Return the [X, Y] coordinate for the center point of the cell that contains the specified text.  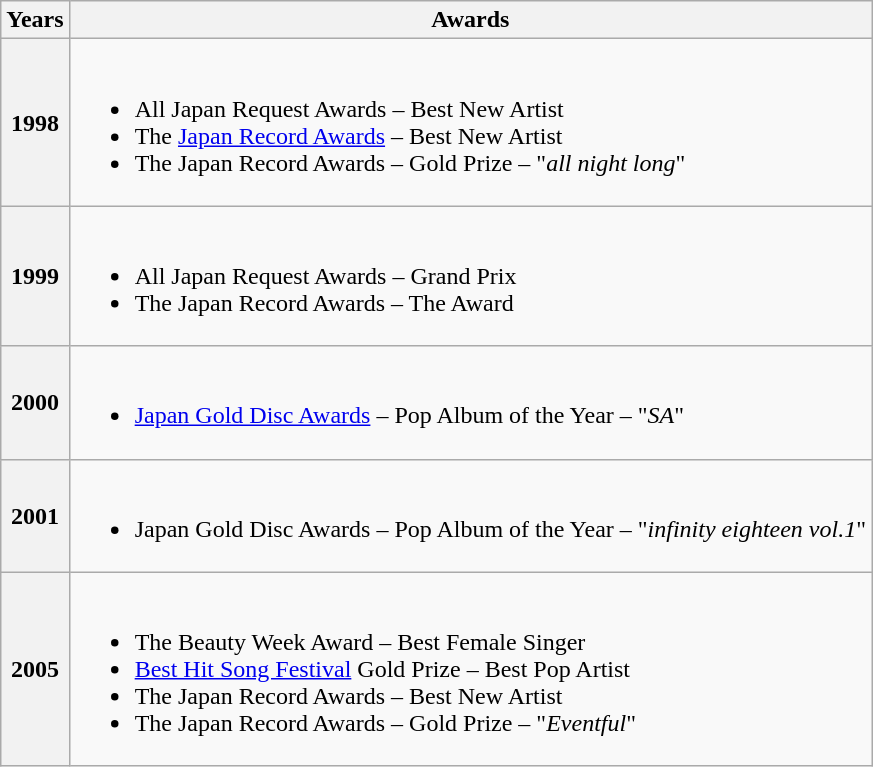
Japan Gold Disc Awards – Pop Album of the Year – "infinity eighteen vol.1" [470, 516]
All Japan Request Awards – Grand PrixThe Japan Record Awards – The Award [470, 276]
All Japan Request Awards – Best New ArtistThe Japan Record Awards – Best New ArtistThe Japan Record Awards – Gold Prize – "all night long" [470, 122]
2000 [35, 402]
1999 [35, 276]
2001 [35, 516]
Japan Gold Disc Awards – Pop Album of the Year – "SA" [470, 402]
2005 [35, 669]
Years [35, 20]
1998 [35, 122]
Awards [470, 20]
